For the text-containing cell, return its midpoint in [X, Y] coordinate format. 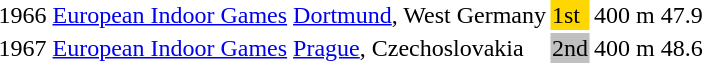
Prague, Czechoslovakia [420, 48]
1st [570, 15]
2nd [570, 48]
Dortmund, West Germany [420, 15]
